Detect which cell encompasses the target text, then output its (x, y) center coordinate. 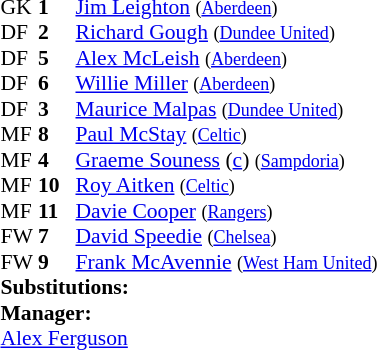
11 (57, 211)
6 (57, 83)
Frank McAvennie (West Ham United) (226, 262)
Substitutions: (188, 287)
2 (57, 33)
Paul McStay (Celtic) (226, 135)
Manager: (188, 313)
7 (57, 237)
4 (57, 160)
3 (57, 109)
10 (57, 185)
Davie Cooper (Rangers) (226, 211)
David Speedie (Chelsea) (226, 237)
9 (57, 262)
Maurice Malpas (Dundee United) (226, 109)
8 (57, 135)
Roy Aitken (Celtic) (226, 185)
Alex McLeish (Aberdeen) (226, 58)
Graeme Souness (c) (Sampdoria) (226, 160)
Richard Gough (Dundee United) (226, 33)
5 (57, 58)
Willie Miller (Aberdeen) (226, 83)
